Find where the given text appears and provide that cell's center as (x, y) coordinate. 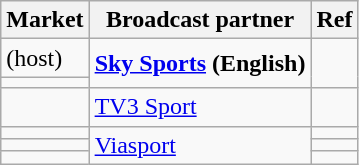
TV3 Sport (200, 107)
Sky Sports (English) (200, 64)
Broadcast partner (200, 20)
Ref (334, 20)
Viasport (200, 145)
Market (45, 20)
(host) (45, 58)
